Capture the cell that displays the provided text and extract its [x, y] central coordinate. 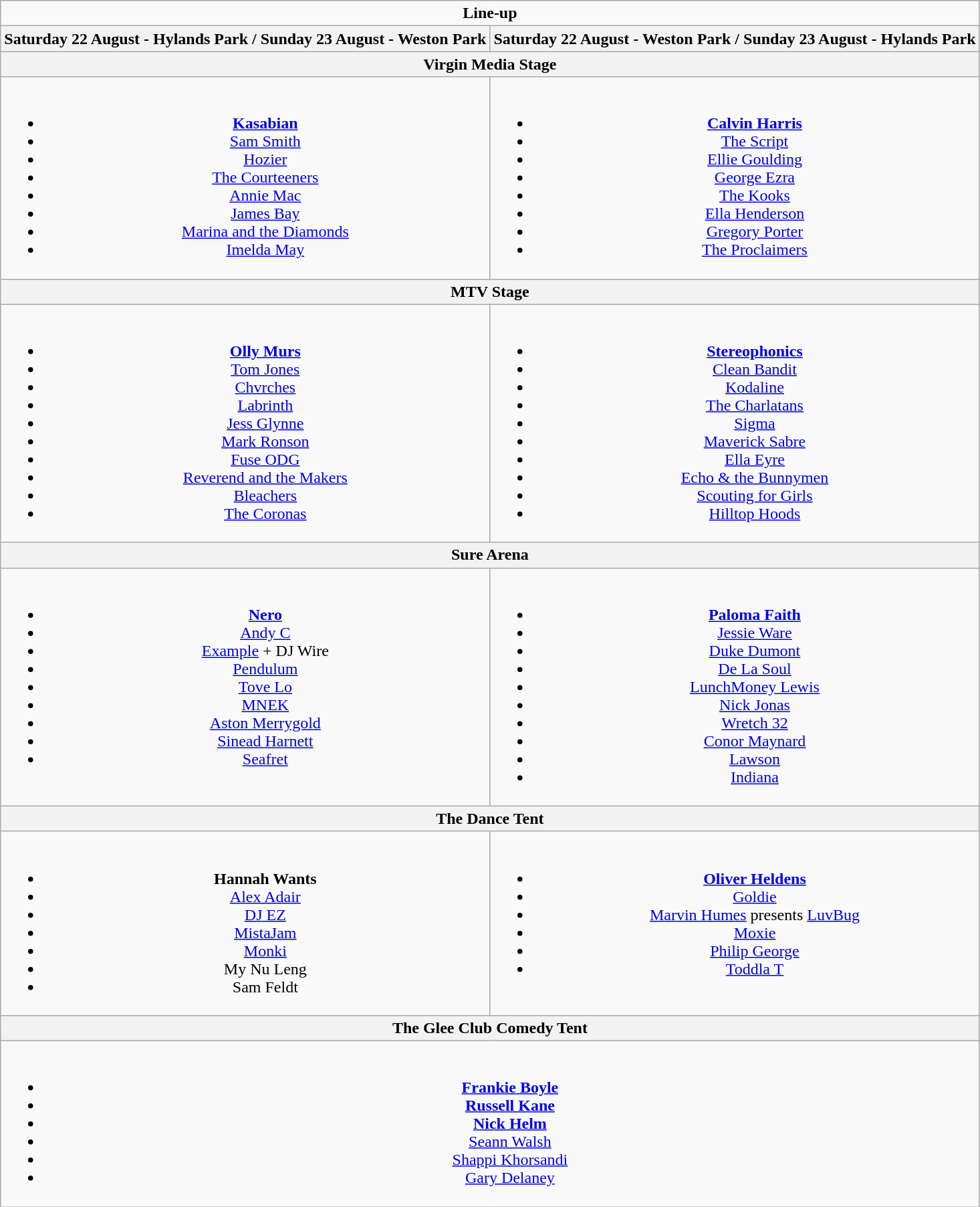
Frankie BoyleRussell KaneNick HelmSeann WalshShappi KhorsandiGary Delaney [490, 1123]
MTV Stage [490, 292]
Paloma FaithJessie WareDuke DumontDe La SoulLunchMoney LewisNick JonasWretch 32Conor MaynardLawsonIndiana [735, 687]
Saturday 22 August - Hylands Park / Sunday 23 August - Weston Park [245, 39]
KasabianSam SmithHozierThe CourteenersAnnie MacJames BayMarina and the DiamondsImelda May [245, 178]
Hannah WantsAlex AdairDJ EZMistaJamMonkiMy Nu LengSam Feldt [245, 923]
Calvin HarrisThe ScriptEllie GouldingGeorge EzraThe KooksElla HendersonGregory PorterThe Proclaimers [735, 178]
The Dance Tent [490, 818]
NeroAndy CExample + DJ WirePendulumTove LoMNEKAston MerrygoldSinead HarnettSeafret [245, 687]
Line-up [490, 13]
StereophonicsClean BanditKodalineThe CharlatansSigmaMaverick SabreElla EyreEcho & the BunnymenScouting for GirlsHilltop Hoods [735, 423]
Olly MursTom JonesChvrchesLabrinthJess GlynneMark RonsonFuse ODGReverend and the MakersBleachersThe Coronas [245, 423]
Virgin Media Stage [490, 64]
Oliver HeldensGoldieMarvin Humes presents LuvBugMoxiePhilip GeorgeToddla T [735, 923]
The Glee Club Comedy Tent [490, 1028]
Sure Arena [490, 555]
Saturday 22 August - Weston Park / Sunday 23 August - Hylands Park [735, 39]
